Scan for the cell matching the given text and deliver its (x, y) coordinate at center. 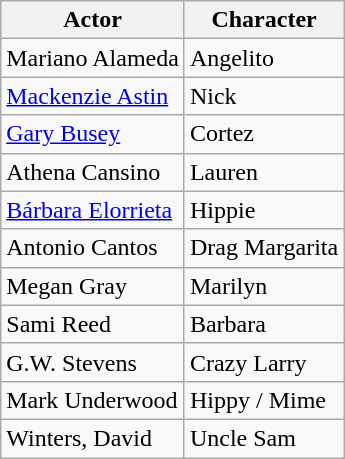
Barbara (264, 324)
Nick (264, 96)
Uncle Sam (264, 438)
Bárbara Elorrieta (93, 210)
Drag Margarita (264, 248)
Antonio Cantos (93, 248)
Marilyn (264, 286)
G.W. Stevens (93, 362)
Angelito (264, 58)
Megan Gray (93, 286)
Mark Underwood (93, 400)
Lauren (264, 172)
Crazy Larry (264, 362)
Actor (93, 20)
Gary Busey (93, 134)
Mariano Alameda (93, 58)
Cortez (264, 134)
Mackenzie Astin (93, 96)
Hippie (264, 210)
Character (264, 20)
Sami Reed (93, 324)
Hippy / Mime (264, 400)
Winters, David (93, 438)
Athena Cansino (93, 172)
